Return (X, Y) of the center of cell containing provided text 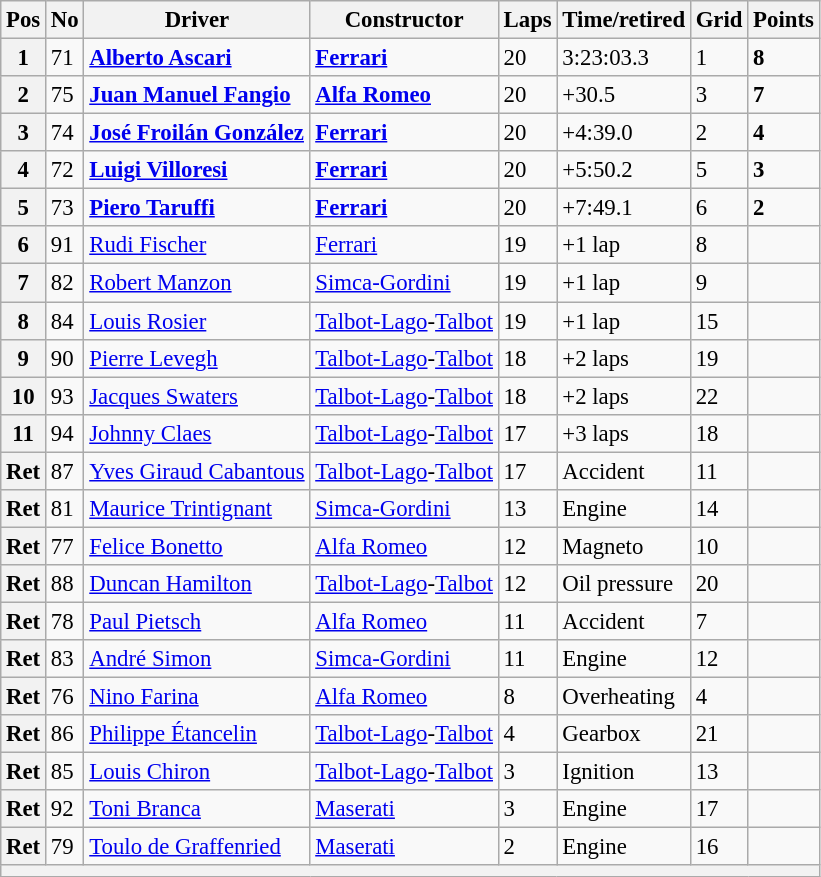
Jacques Swaters (197, 396)
94 (65, 433)
Duncan Hamilton (197, 584)
88 (65, 584)
83 (65, 659)
Overheating (624, 697)
93 (65, 396)
+30.5 (624, 95)
No (65, 20)
14 (718, 509)
Alberto Ascari (197, 58)
André Simon (197, 659)
3:23:03.3 (624, 58)
Magneto (624, 546)
Time/retired (624, 20)
72 (65, 170)
Nino Farina (197, 697)
Robert Manzon (197, 283)
76 (65, 697)
77 (65, 546)
85 (65, 772)
Maurice Trintignant (197, 509)
+5:50.2 (624, 170)
78 (65, 621)
Ignition (624, 772)
Toulo de Graffenried (197, 847)
Yves Giraud Cabantous (197, 471)
81 (65, 509)
15 (718, 321)
+7:49.1 (624, 208)
79 (65, 847)
Gearbox (624, 734)
Piero Taruffi (197, 208)
Oil pressure (624, 584)
Paul Pietsch (197, 621)
90 (65, 358)
Luigi Villoresi (197, 170)
21 (718, 734)
75 (65, 95)
Johnny Claes (197, 433)
82 (65, 283)
87 (65, 471)
71 (65, 58)
92 (65, 809)
74 (65, 133)
84 (65, 321)
86 (65, 734)
Grid (718, 20)
Points (784, 20)
Constructor (404, 20)
José Froilán González (197, 133)
Laps (528, 20)
16 (718, 847)
91 (65, 245)
+3 laps (624, 433)
Louis Chiron (197, 772)
22 (718, 396)
Philippe Étancelin (197, 734)
+4:39.0 (624, 133)
Louis Rosier (197, 321)
Pos (24, 20)
Toni Branca (197, 809)
Rudi Fischer (197, 245)
Driver (197, 20)
Felice Bonetto (197, 546)
73 (65, 208)
Pierre Levegh (197, 358)
Juan Manuel Fangio (197, 95)
